Determine the [X, Y] coordinate at the center of the cell enclosing the given text.  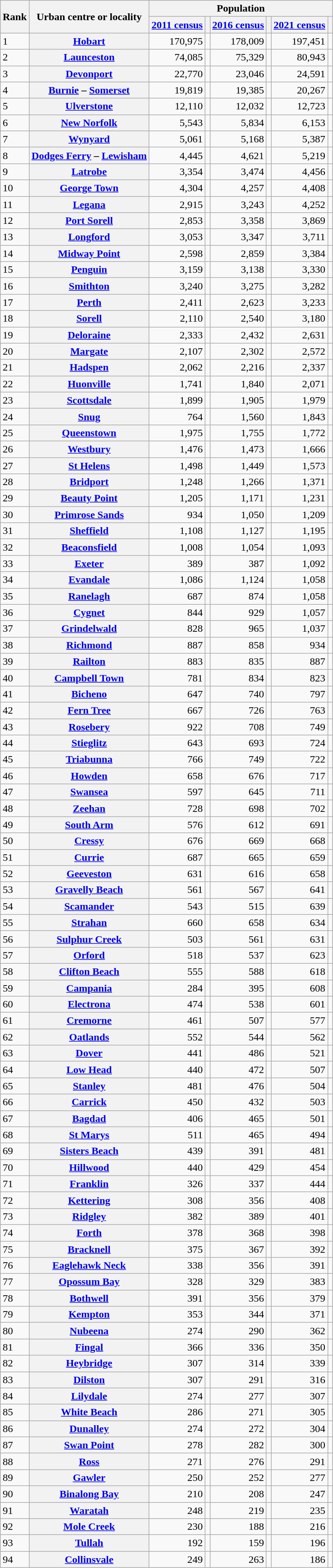
567 [238, 890]
2,302 [238, 351]
858 [238, 645]
608 [300, 988]
2,853 [177, 221]
Sulphur Creek [89, 939]
Ulverstone [89, 106]
186 [300, 1559]
588 [238, 971]
192 [177, 1543]
3,384 [300, 253]
5,387 [300, 139]
61 [15, 1021]
64 [15, 1070]
20 [15, 351]
3,474 [238, 172]
883 [177, 661]
Legana [89, 205]
1,086 [177, 580]
1,092 [300, 564]
18 [15, 319]
538 [238, 1004]
2021 census [300, 25]
Ranelagh [89, 596]
668 [300, 841]
395 [238, 988]
210 [177, 1494]
Lilydale [89, 1396]
828 [177, 629]
659 [300, 857]
Waratah [89, 1510]
Penguin [89, 270]
Scottsdale [89, 400]
Perth [89, 302]
247 [300, 1494]
Bridport [89, 482]
Swan Point [89, 1445]
366 [177, 1347]
16 [15, 286]
Sheffield [89, 531]
86 [15, 1429]
Snug [89, 416]
Rosebery [89, 727]
1,498 [177, 465]
46 [15, 776]
639 [300, 906]
1,124 [238, 580]
2,337 [300, 368]
353 [177, 1315]
65 [15, 1086]
4,456 [300, 172]
54 [15, 906]
3 [15, 74]
444 [300, 1184]
521 [300, 1053]
53 [15, 890]
188 [238, 1527]
368 [238, 1233]
40 [15, 678]
647 [177, 694]
Cremorne [89, 1021]
Kempton [89, 1315]
8 [15, 155]
Hillwood [89, 1167]
634 [300, 923]
26 [15, 449]
39 [15, 661]
486 [238, 1053]
518 [177, 955]
Fingal [89, 1347]
263 [238, 1559]
Gawler [89, 1478]
23,046 [238, 74]
406 [177, 1119]
375 [177, 1249]
724 [300, 743]
1,560 [238, 416]
383 [300, 1282]
3,330 [300, 270]
1,899 [177, 400]
1,371 [300, 482]
Eaglehawk Neck [89, 1266]
81 [15, 1347]
32 [15, 547]
1,266 [238, 482]
15 [15, 270]
740 [238, 694]
Binalong Bay [89, 1494]
Carrick [89, 1102]
178,009 [238, 41]
Burnie – Somerset [89, 90]
2,107 [177, 351]
74,085 [177, 57]
1,755 [238, 433]
3,358 [238, 221]
2,598 [177, 253]
401 [300, 1216]
78 [15, 1298]
339 [300, 1363]
67 [15, 1119]
641 [300, 890]
Dover [89, 1053]
501 [300, 1119]
362 [300, 1331]
5 [15, 106]
47 [15, 792]
691 [300, 825]
2011 census [177, 25]
552 [177, 1037]
196 [300, 1543]
Primrose Sands [89, 515]
84 [15, 1396]
764 [177, 416]
Ridgley [89, 1216]
1,741 [177, 384]
50 [15, 841]
3,354 [177, 172]
Bothwell [89, 1298]
62 [15, 1037]
21 [15, 368]
89 [15, 1478]
286 [177, 1412]
5,543 [177, 123]
Howden [89, 776]
Rank [15, 17]
1,843 [300, 416]
1,473 [238, 449]
618 [300, 971]
511 [177, 1135]
1,195 [300, 531]
708 [238, 727]
305 [300, 1412]
24,591 [300, 74]
48 [15, 808]
Zeehan [89, 808]
216 [300, 1527]
Bicheno [89, 694]
660 [177, 923]
408 [300, 1200]
Urban centre or locality [89, 17]
159 [238, 1543]
398 [300, 1233]
87 [15, 1445]
612 [238, 825]
1,171 [238, 498]
22 [15, 384]
25 [15, 433]
1,666 [300, 449]
450 [177, 1102]
3,347 [238, 237]
5,061 [177, 139]
20,267 [300, 90]
537 [238, 955]
Fern Tree [89, 710]
3,053 [177, 237]
371 [300, 1315]
439 [177, 1151]
94 [15, 1559]
75 [15, 1249]
Richmond [89, 645]
Latrobe [89, 172]
272 [238, 1429]
Sorell [89, 319]
72 [15, 1200]
3,138 [238, 270]
Dodges Ferry – Lewisham [89, 155]
5,834 [238, 123]
284 [177, 988]
Scamander [89, 906]
Wynyard [89, 139]
337 [238, 1184]
308 [177, 1200]
Strahan [89, 923]
85 [15, 1412]
South Arm [89, 825]
472 [238, 1070]
59 [15, 988]
Campbell Town [89, 678]
68 [15, 1135]
2016 census [238, 25]
1,476 [177, 449]
429 [238, 1167]
3,711 [300, 237]
Clifton Beach [89, 971]
14 [15, 253]
3,180 [300, 319]
669 [238, 841]
3,282 [300, 286]
10 [15, 188]
82 [15, 1363]
834 [238, 678]
474 [177, 1004]
Low Head [89, 1070]
Campania [89, 988]
Currie [89, 857]
2,631 [300, 335]
797 [300, 694]
19 [15, 335]
197,451 [300, 41]
1,037 [300, 629]
278 [177, 1445]
Electrona [89, 1004]
844 [177, 612]
2,432 [238, 335]
Huonville [89, 384]
2,062 [177, 368]
2,915 [177, 205]
92 [15, 1527]
965 [238, 629]
Geeveston [89, 874]
24 [15, 416]
12,032 [238, 106]
63 [15, 1053]
3,233 [300, 302]
17 [15, 302]
1,840 [238, 384]
Orford [89, 955]
Nubeena [89, 1331]
543 [177, 906]
276 [238, 1461]
3,869 [300, 221]
382 [177, 1216]
387 [238, 564]
Deloraine [89, 335]
219 [238, 1510]
1,979 [300, 400]
698 [238, 808]
235 [300, 1510]
316 [300, 1380]
379 [300, 1298]
80,943 [300, 57]
4,257 [238, 188]
79 [15, 1315]
693 [238, 743]
392 [300, 1249]
91 [15, 1510]
476 [238, 1086]
43 [15, 727]
Stieglitz [89, 743]
Railton [89, 661]
304 [300, 1429]
1,772 [300, 433]
667 [177, 710]
Opossum Bay [89, 1282]
1,050 [238, 515]
290 [238, 1331]
Oatlands [89, 1037]
616 [238, 874]
2,110 [177, 319]
73 [15, 1216]
344 [238, 1315]
702 [300, 808]
3,240 [177, 286]
Ross [89, 1461]
249 [177, 1559]
12,723 [300, 106]
726 [238, 710]
282 [238, 1445]
49 [15, 825]
Grindelwald [89, 629]
248 [177, 1510]
Launceston [89, 57]
Franklin [89, 1184]
11 [15, 205]
2,071 [300, 384]
643 [177, 743]
929 [238, 612]
562 [300, 1037]
Heybridge [89, 1363]
1,449 [238, 465]
Devonport [89, 74]
1,231 [300, 498]
41 [15, 694]
2,216 [238, 368]
766 [177, 760]
76 [15, 1266]
34 [15, 580]
Sisters Beach [89, 1151]
2,540 [238, 319]
Forth [89, 1233]
Hadspen [89, 368]
1,127 [238, 531]
367 [238, 1249]
1,975 [177, 433]
432 [238, 1102]
66 [15, 1102]
4,304 [177, 188]
Exeter [89, 564]
Hobart [89, 41]
75,329 [238, 57]
12,110 [177, 106]
4,621 [238, 155]
2,411 [177, 302]
300 [300, 1445]
2,333 [177, 335]
51 [15, 857]
544 [238, 1037]
1,209 [300, 515]
1,108 [177, 531]
835 [238, 661]
922 [177, 727]
329 [238, 1282]
42 [15, 710]
250 [177, 1478]
Stanley [89, 1086]
4,408 [300, 188]
461 [177, 1021]
Population [241, 9]
Longford [89, 237]
5,168 [238, 139]
2,572 [300, 351]
728 [177, 808]
6 [15, 123]
45 [15, 760]
2,623 [238, 302]
577 [300, 1021]
711 [300, 792]
722 [300, 760]
781 [177, 678]
597 [177, 792]
Mole Creek [89, 1527]
90 [15, 1494]
60 [15, 1004]
58 [15, 971]
19,385 [238, 90]
88 [15, 1461]
70 [15, 1167]
763 [300, 710]
93 [15, 1543]
665 [238, 857]
33 [15, 564]
Beaconsfield [89, 547]
35 [15, 596]
252 [238, 1478]
Beauty Point [89, 498]
Midway Point [89, 253]
27 [15, 465]
4,445 [177, 155]
170,975 [177, 41]
494 [300, 1135]
13 [15, 237]
29 [15, 498]
1,008 [177, 547]
80 [15, 1331]
3,275 [238, 286]
208 [238, 1494]
St Marys [89, 1135]
Smithton [89, 286]
George Town [89, 188]
Dunalley [89, 1429]
Collinsvale [89, 1559]
Cygnet [89, 612]
Westbury [89, 449]
1,093 [300, 547]
Bracknell [89, 1249]
2,859 [238, 253]
37 [15, 629]
338 [177, 1266]
314 [238, 1363]
1,905 [238, 400]
6,153 [300, 123]
5,219 [300, 155]
874 [238, 596]
454 [300, 1167]
St Helens [89, 465]
69 [15, 1151]
Port Sorell [89, 221]
Tullah [89, 1543]
55 [15, 923]
4 [15, 90]
19,819 [177, 90]
Dilston [89, 1380]
12 [15, 221]
36 [15, 612]
Gravelly Beach [89, 890]
White Beach [89, 1412]
515 [238, 906]
1,054 [238, 547]
717 [300, 776]
350 [300, 1347]
601 [300, 1004]
30 [15, 515]
71 [15, 1184]
Queenstown [89, 433]
3,159 [177, 270]
Triabunna [89, 760]
1,205 [177, 498]
555 [177, 971]
28 [15, 482]
23 [15, 400]
Evandale [89, 580]
1 [15, 41]
56 [15, 939]
823 [300, 678]
2 [15, 57]
52 [15, 874]
1,057 [300, 612]
31 [15, 531]
74 [15, 1233]
328 [177, 1282]
38 [15, 645]
83 [15, 1380]
Bagdad [89, 1119]
44 [15, 743]
77 [15, 1282]
Kettering [89, 1200]
Margate [89, 351]
326 [177, 1184]
230 [177, 1527]
1,573 [300, 465]
7 [15, 139]
1,248 [177, 482]
645 [238, 792]
576 [177, 825]
New Norfolk [89, 123]
378 [177, 1233]
57 [15, 955]
3,243 [238, 205]
441 [177, 1053]
336 [238, 1347]
9 [15, 172]
623 [300, 955]
4,252 [300, 205]
Swansea [89, 792]
22,770 [177, 74]
Cressy [89, 841]
504 [300, 1086]
